Return the [x, y] coordinate for the center point of the cell that contains the specified text.  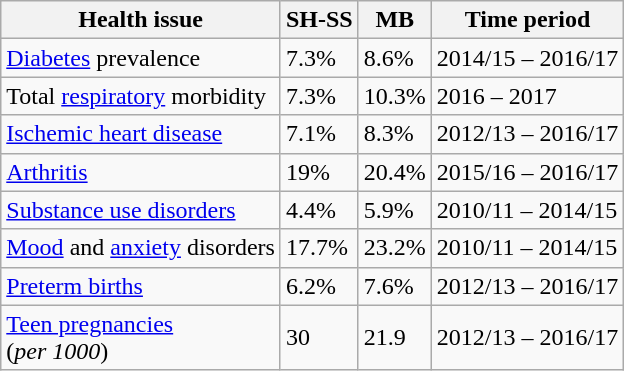
10.3% [394, 96]
17.7% [319, 248]
7.6% [394, 286]
MB [394, 20]
Preterm births [141, 286]
8.3% [394, 134]
Arthritis [141, 172]
Teen pregnancies(per 1000) [141, 338]
Mood and anxiety disorders [141, 248]
2015/16 – 2016/17 [527, 172]
SH-SS [319, 20]
Time period [527, 20]
20.4% [394, 172]
19% [319, 172]
2014/15 – 2016/17 [527, 58]
5.9% [394, 210]
Total respiratory morbidity [141, 96]
Diabetes prevalence [141, 58]
4.4% [319, 210]
Health issue [141, 20]
6.2% [319, 286]
Ischemic heart disease [141, 134]
8.6% [394, 58]
Substance use disorders [141, 210]
7.1% [319, 134]
21.9 [394, 338]
23.2% [394, 248]
30 [319, 338]
2016 – 2017 [527, 96]
